Find where the given text appears and provide that cell's center as [x, y] coordinate. 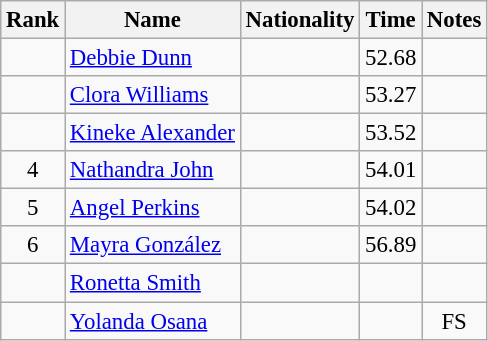
6 [33, 245]
5 [33, 208]
Ronetta Smith [153, 283]
Notes [454, 20]
56.89 [391, 245]
Name [153, 20]
Nationality [300, 20]
54.02 [391, 208]
Rank [33, 20]
Nathandra John [153, 170]
Time [391, 20]
53.27 [391, 95]
FS [454, 321]
54.01 [391, 170]
Clora Williams [153, 95]
Yolanda Osana [153, 321]
Kineke Alexander [153, 133]
4 [33, 170]
Angel Perkins [153, 208]
53.52 [391, 133]
Debbie Dunn [153, 58]
Mayra González [153, 245]
52.68 [391, 58]
